Extract the (x, y) coordinate from the center of the cell holding the provided text.  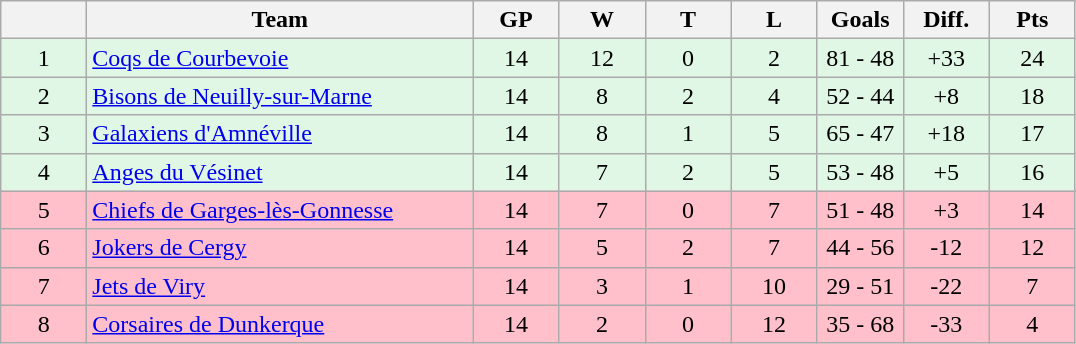
Corsaires de Dunkerque (280, 324)
24 (1032, 58)
Jets de Viry (280, 286)
Galaxiens d'Amnéville (280, 134)
29 - 51 (860, 286)
35 - 68 (860, 324)
T (688, 20)
Diff. (946, 20)
Anges du Vésinet (280, 172)
10 (774, 286)
Team (280, 20)
W (602, 20)
65 - 47 (860, 134)
Bisons de Neuilly-sur-Marne (280, 96)
-12 (946, 248)
GP (516, 20)
53 - 48 (860, 172)
17 (1032, 134)
L (774, 20)
-22 (946, 286)
+5 (946, 172)
81 - 48 (860, 58)
Goals (860, 20)
+8 (946, 96)
Coqs de Courbevoie (280, 58)
Pts (1032, 20)
51 - 48 (860, 210)
18 (1032, 96)
+3 (946, 210)
44 - 56 (860, 248)
+18 (946, 134)
6 (44, 248)
+33 (946, 58)
16 (1032, 172)
-33 (946, 324)
Chiefs de Garges-lès-Gonnesse (280, 210)
52 - 44 (860, 96)
Jokers de Cergy (280, 248)
